Output the [X, Y] coordinate of the center of the cell containing the given text.  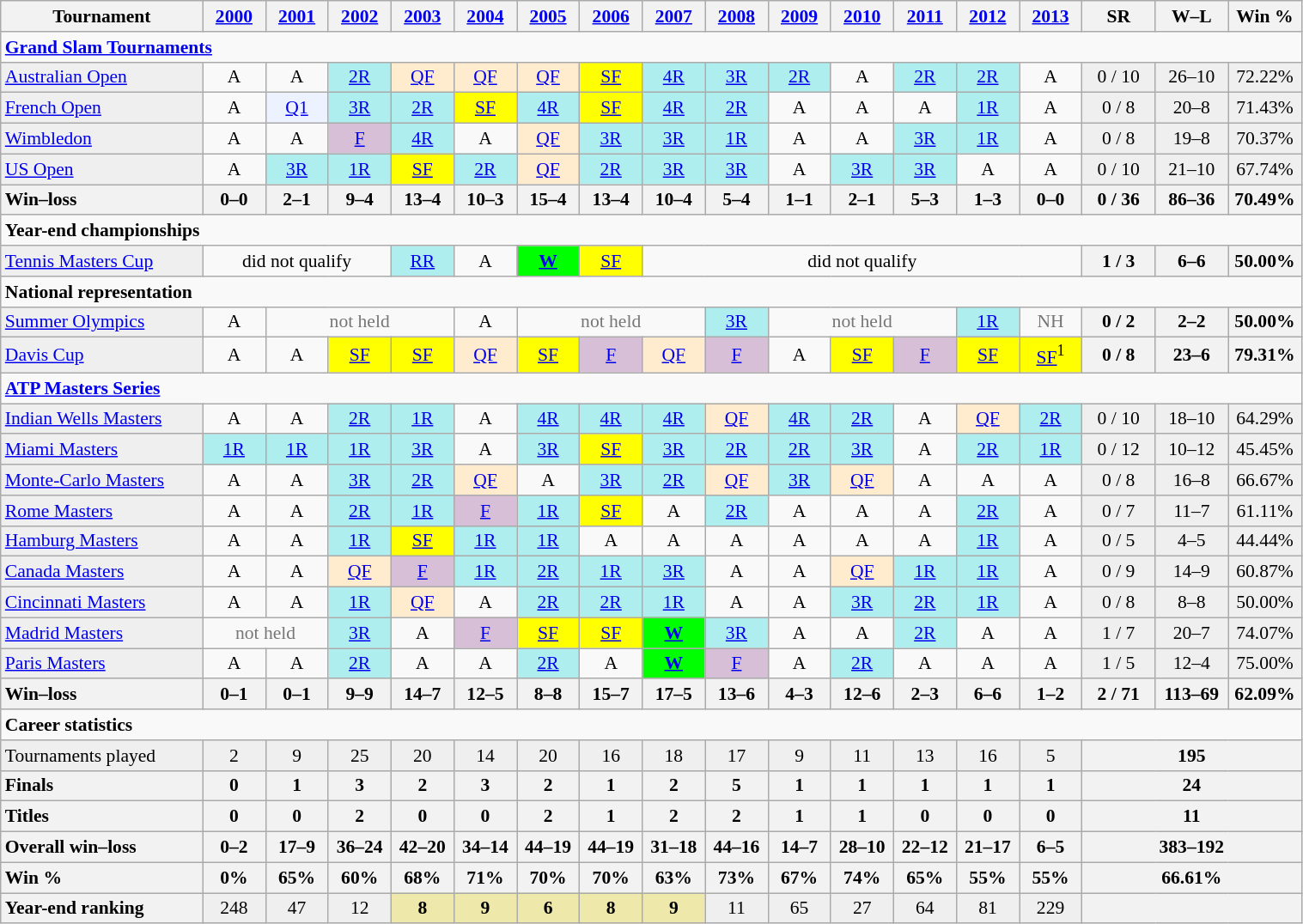
383–192 [1192, 848]
63% [673, 878]
9–4 [359, 200]
2009 [799, 16]
64 [924, 909]
21–10 [1192, 169]
2002 [359, 16]
64.29% [1264, 419]
68% [423, 878]
Overall win–loss [101, 848]
67.74% [1264, 169]
Tournament [101, 16]
71% [484, 878]
SF1 [1050, 356]
6 [548, 909]
86–36 [1192, 200]
19–8 [1192, 139]
113–69 [1192, 695]
Davis Cup [101, 356]
Canada Masters [101, 572]
Miami Masters [101, 450]
21–17 [988, 848]
2006 [612, 16]
62.09% [1264, 695]
79.31% [1264, 356]
SR [1118, 16]
20–8 [1192, 108]
0 / 5 [1118, 541]
Madrid Masters [101, 633]
42–20 [423, 848]
0% [234, 878]
12–6 [862, 695]
1 / 7 [1118, 633]
60% [359, 878]
24 [1192, 786]
0–2 [234, 848]
Finals [101, 786]
Australian Open [101, 77]
22–12 [924, 848]
Year-end ranking [101, 909]
12 [359, 909]
66.67% [1264, 480]
9–9 [359, 695]
1–2 [1050, 695]
47 [297, 909]
RR [423, 261]
Rome Masters [101, 511]
10–12 [1192, 450]
72.22% [1264, 77]
248 [234, 909]
2000 [234, 16]
0 / 2 [1118, 322]
66.61% [1192, 878]
National representation [651, 292]
70.37% [1264, 139]
Grand Slam Tournaments [651, 47]
18 [673, 756]
13 [924, 756]
2 / 71 [1118, 695]
NH [1050, 322]
2011 [924, 16]
2–3 [924, 695]
Year-end championships [651, 231]
11–7 [1192, 511]
2001 [297, 16]
2012 [988, 16]
15–7 [612, 695]
10–4 [673, 200]
25 [359, 756]
Tennis Masters Cup [101, 261]
ATP Masters Series [651, 388]
27 [862, 909]
Indian Wells Masters [101, 419]
1–3 [988, 200]
70.49% [1264, 200]
4–5 [1192, 541]
74% [862, 878]
23–6 [1192, 356]
1 / 5 [1118, 664]
Hamburg Masters [101, 541]
17–5 [673, 695]
28–10 [862, 848]
0 / 36 [1118, 200]
60.87% [1264, 572]
French Open [101, 108]
2004 [484, 16]
2003 [423, 16]
2013 [1050, 16]
12–5 [484, 695]
0 / 7 [1118, 511]
14 [484, 756]
1 / 3 [1118, 261]
Titles [101, 817]
16–8 [1192, 480]
Paris Masters [101, 664]
73% [737, 878]
W–L [1192, 16]
Cincinnati Masters [101, 603]
Tournaments played [101, 756]
0 / 9 [1118, 572]
36–24 [359, 848]
31–18 [673, 848]
10–3 [484, 200]
Monte-Carlo Masters [101, 480]
Summer Olympics [101, 322]
6–5 [1050, 848]
2010 [862, 16]
2–2 [1192, 322]
4–3 [799, 695]
26–10 [1192, 77]
5–4 [737, 200]
195 [1192, 756]
75.00% [1264, 664]
18–10 [1192, 419]
Wimbledon [101, 139]
65 [799, 909]
US Open [101, 169]
2005 [548, 16]
44.44% [1264, 541]
45.45% [1264, 450]
0 / 12 [1118, 450]
13–6 [737, 695]
17–9 [297, 848]
Q1 [297, 108]
2008 [737, 16]
229 [1050, 909]
20–7 [1192, 633]
12–4 [1192, 664]
44–16 [737, 848]
34–14 [484, 848]
74.07% [1264, 633]
81 [988, 909]
61.11% [1264, 511]
2007 [673, 16]
14–9 [1192, 572]
15–4 [548, 200]
5–3 [924, 200]
67% [799, 878]
Career statistics [651, 725]
1–1 [799, 200]
17 [737, 756]
71.43% [1264, 108]
